Capture the cell that displays the provided text and extract its [X, Y] central coordinate. 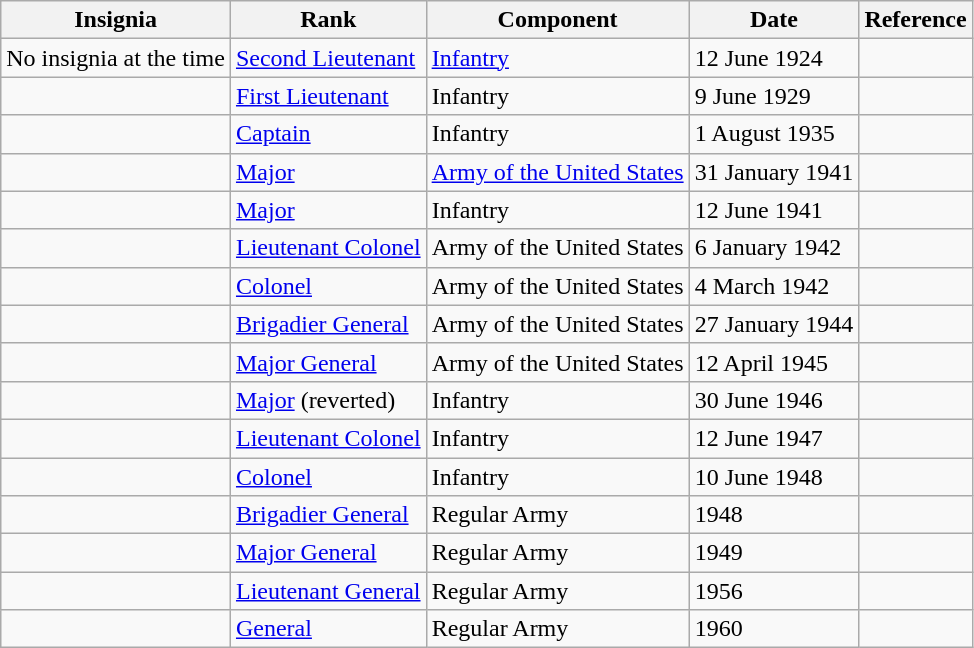
Captain [328, 134]
General [328, 629]
30 June 1946 [774, 400]
Date [774, 20]
1956 [774, 591]
12 June 1941 [774, 210]
9 June 1929 [774, 96]
1948 [774, 515]
1 August 1935 [774, 134]
31 January 1941 [774, 172]
1960 [774, 629]
Lieutenant General [328, 591]
Insignia [116, 20]
27 January 1944 [774, 324]
Component [558, 20]
Reference [916, 20]
First Lieutenant [328, 96]
12 June 1947 [774, 438]
12 June 1924 [774, 58]
No insignia at the time [116, 58]
6 January 1942 [774, 248]
1949 [774, 553]
Rank [328, 20]
10 June 1948 [774, 477]
4 March 1942 [774, 286]
12 April 1945 [774, 362]
Second Lieutenant [328, 58]
Major (reverted) [328, 400]
